Identify which cell holds the provided text, then report its [x, y] central coordinate. 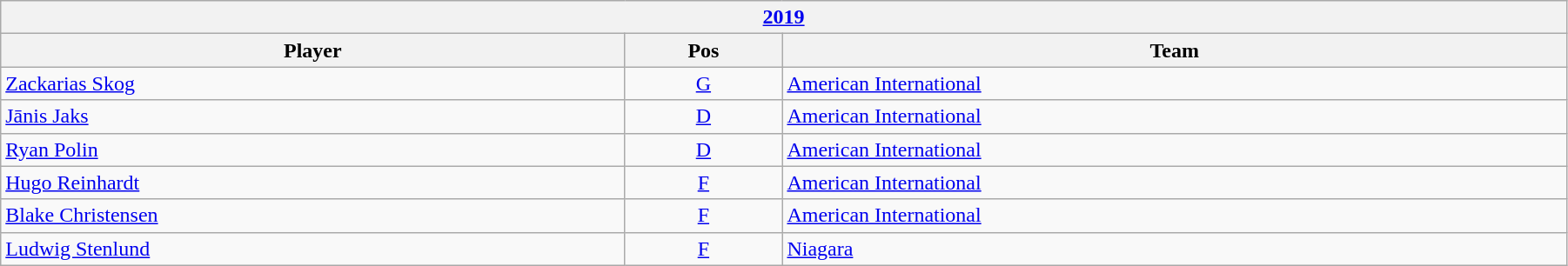
Player [313, 50]
Blake Christensen [313, 216]
Ryan Polin [313, 150]
Pos [703, 50]
2019 [784, 17]
Hugo Reinhardt [313, 183]
Niagara [1175, 249]
Team [1175, 50]
Ludwig Stenlund [313, 249]
G [703, 83]
Zackarias Skog [313, 83]
Jānis Jaks [313, 116]
